Output the (x, y) coordinate of the center of the cell containing the given text.  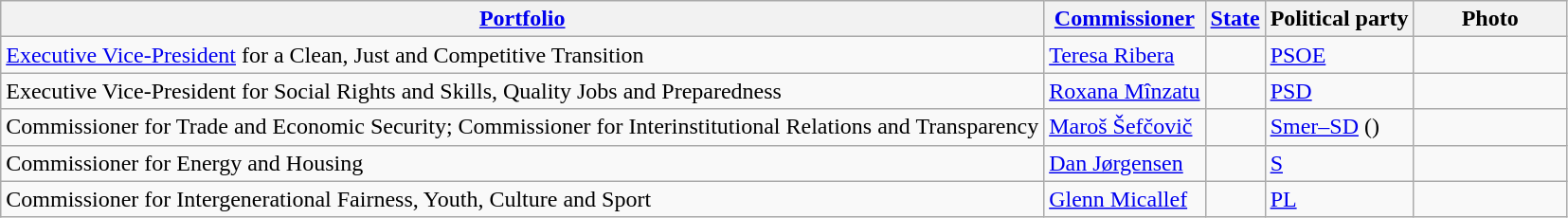
Executive Vice-President for a Clean, Just and Competitive Transition (523, 55)
PSOE (1340, 55)
PL (1340, 199)
Teresa Ribera (1125, 55)
Political party (1340, 19)
Smer–SD () (1340, 127)
Commissioner for Trade and Economic Security; Commissioner for Interinstitutional Relations and Transparency (523, 127)
PSD (1340, 91)
Executive Vice-President for Social Rights and Skills, Quality Jobs and Preparedness (523, 91)
Roxana Mînzatu (1125, 91)
S (1340, 163)
State (1235, 19)
Dan Jørgensen (1125, 163)
Commissioner for Energy and Housing (523, 163)
Glenn Micallef (1125, 199)
Commissioner for Intergenerational Fairness, Youth, Culture and Sport (523, 199)
Photo (1489, 19)
Maroš Šefčovič (1125, 127)
Commissioner (1125, 19)
Portfolio (523, 19)
